Find where the given text appears and provide that cell's center as (x, y) coordinate. 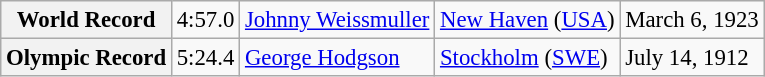
George Hodgson (338, 58)
World Record (86, 20)
Stockholm (SWE) (528, 58)
Olympic Record (86, 58)
March 6, 1923 (692, 20)
4:57.0 (205, 20)
July 14, 1912 (692, 58)
New Haven (USA) (528, 20)
5:24.4 (205, 58)
Johnny Weissmuller (338, 20)
